Locate the cell with the specified text and output its (x, y) center coordinate. 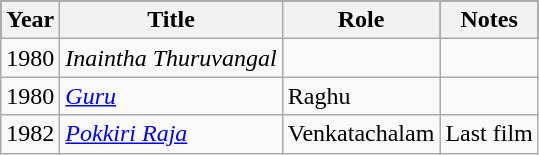
1982 (30, 134)
Venkatachalam (361, 134)
Pokkiri Raja (171, 134)
Notes (489, 20)
Raghu (361, 96)
Year (30, 20)
Guru (171, 96)
Inaintha Thuruvangal (171, 58)
Role (361, 20)
Last film (489, 134)
Title (171, 20)
